Provide the [x, y] coordinate of the cell's center where the given text is located.  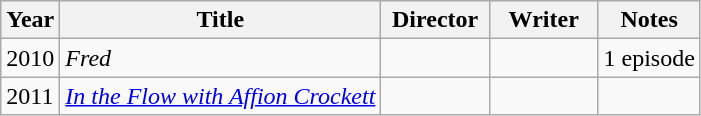
Year [30, 20]
2010 [30, 58]
Fred [220, 58]
Writer [544, 20]
1 episode [649, 58]
Title [220, 20]
Notes [649, 20]
2011 [30, 96]
In the Flow with Affion Crockett [220, 96]
Director [436, 20]
